Provide the [X, Y] coordinate of the cell's center where the given text is located.  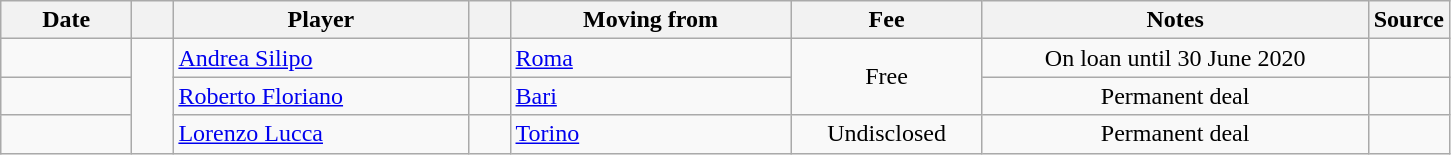
Free [886, 77]
Fee [886, 20]
Source [1408, 20]
Bari [650, 96]
Date [66, 20]
Lorenzo Lucca [321, 134]
Roma [650, 58]
Moving from [650, 20]
Undisclosed [886, 134]
Andrea Silipo [321, 58]
Player [321, 20]
On loan until 30 June 2020 [1175, 58]
Torino [650, 134]
Notes [1175, 20]
Roberto Floriano [321, 96]
